Search for the cell housing the specified text and yield its (X, Y) center coordinate. 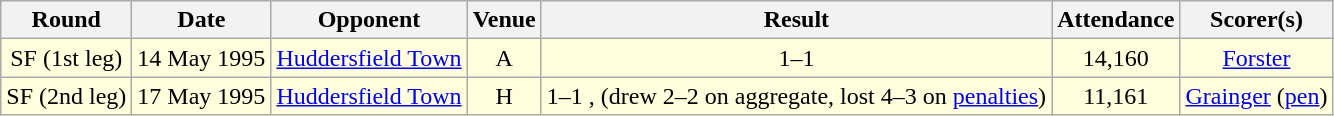
Attendance (1116, 20)
Venue (504, 20)
1–1 (796, 58)
Result (796, 20)
H (504, 96)
SF (1st leg) (66, 58)
1–1 , (drew 2–2 on aggregate, lost 4–3 on penalties) (796, 96)
Forster (1256, 58)
Opponent (369, 20)
14 May 1995 (202, 58)
Date (202, 20)
Scorer(s) (1256, 20)
17 May 1995 (202, 96)
SF (2nd leg) (66, 96)
11,161 (1116, 96)
Round (66, 20)
14,160 (1116, 58)
Grainger (pen) (1256, 96)
A (504, 58)
